Provide the (X, Y) coordinate of the cell's center where the given text is located.  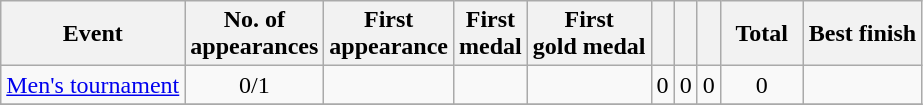
Firstappearance (389, 34)
Firstmedal (491, 34)
Best finish (862, 34)
Event (93, 34)
Men's tournament (93, 85)
Total (762, 34)
Firstgold medal (589, 34)
0/1 (254, 85)
No. ofappearances (254, 34)
